Search for the cell housing the specified text and yield its [x, y] center coordinate. 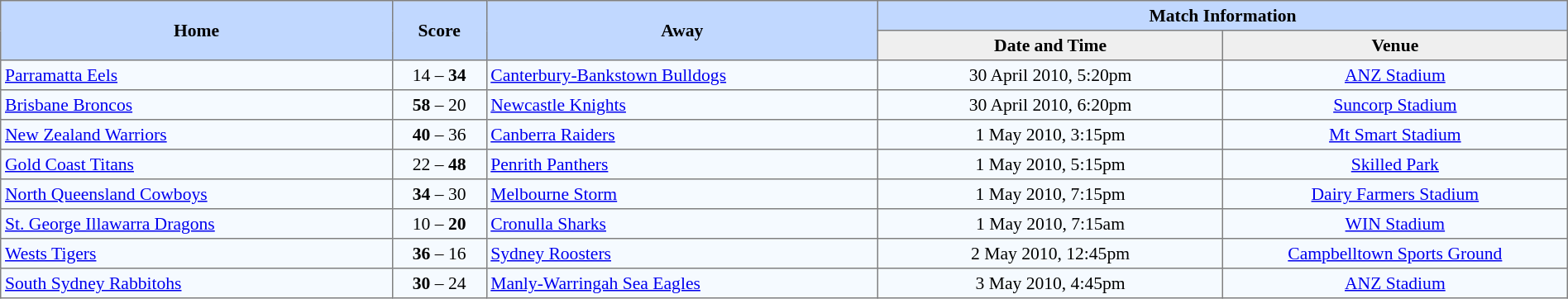
Canberra Raiders [682, 135]
Cronulla Sharks [682, 224]
Date and Time [1050, 45]
Venue [1394, 45]
North Queensland Cowboys [197, 194]
3 May 2010, 4:45pm [1050, 283]
1 May 2010, 7:15am [1050, 224]
Newcastle Knights [682, 105]
2 May 2010, 12:45pm [1050, 254]
Away [682, 31]
1 May 2010, 5:15pm [1050, 164]
14 – 34 [439, 75]
Manly-Warringah Sea Eagles [682, 283]
10 – 20 [439, 224]
St. George Illawarra Dragons [197, 224]
Sydney Roosters [682, 254]
Skilled Park [1394, 164]
WIN Stadium [1394, 224]
30 – 24 [439, 283]
40 – 36 [439, 135]
30 April 2010, 5:20pm [1050, 75]
Dairy Farmers Stadium [1394, 194]
Wests Tigers [197, 254]
34 – 30 [439, 194]
1 May 2010, 7:15pm [1050, 194]
36 – 16 [439, 254]
22 – 48 [439, 164]
Home [197, 31]
South Sydney Rabbitohs [197, 283]
Match Information [1223, 16]
Score [439, 31]
Brisbane Broncos [197, 105]
Canterbury-Bankstown Bulldogs [682, 75]
Parramatta Eels [197, 75]
Penrith Panthers [682, 164]
Gold Coast Titans [197, 164]
1 May 2010, 3:15pm [1050, 135]
Mt Smart Stadium [1394, 135]
Melbourne Storm [682, 194]
Suncorp Stadium [1394, 105]
30 April 2010, 6:20pm [1050, 105]
New Zealand Warriors [197, 135]
58 – 20 [439, 105]
Campbelltown Sports Ground [1394, 254]
